Identify which cell holds the provided text, then report its (x, y) central coordinate. 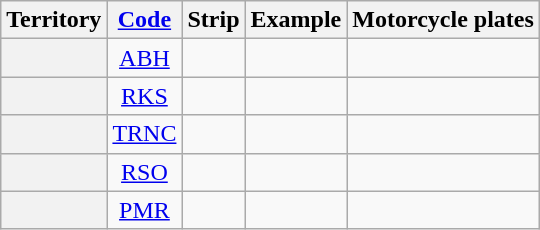
Territory (54, 20)
Strip (214, 20)
TRNC (144, 134)
Motorcycle plates (444, 20)
PMR (144, 210)
ABH (144, 58)
Code (144, 20)
Example (296, 20)
RKS (144, 96)
RSO (144, 172)
